Search for the cell housing the specified text and yield its (x, y) center coordinate. 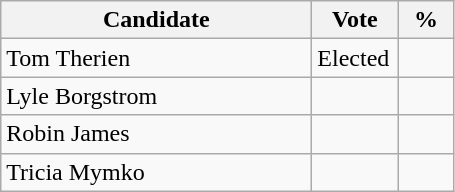
Lyle Borgstrom (156, 96)
Candidate (156, 20)
Tricia Mymko (156, 172)
% (426, 20)
Vote (355, 20)
Elected (355, 58)
Tom Therien (156, 58)
Robin James (156, 134)
